Return [X, Y] of the center of cell containing provided text 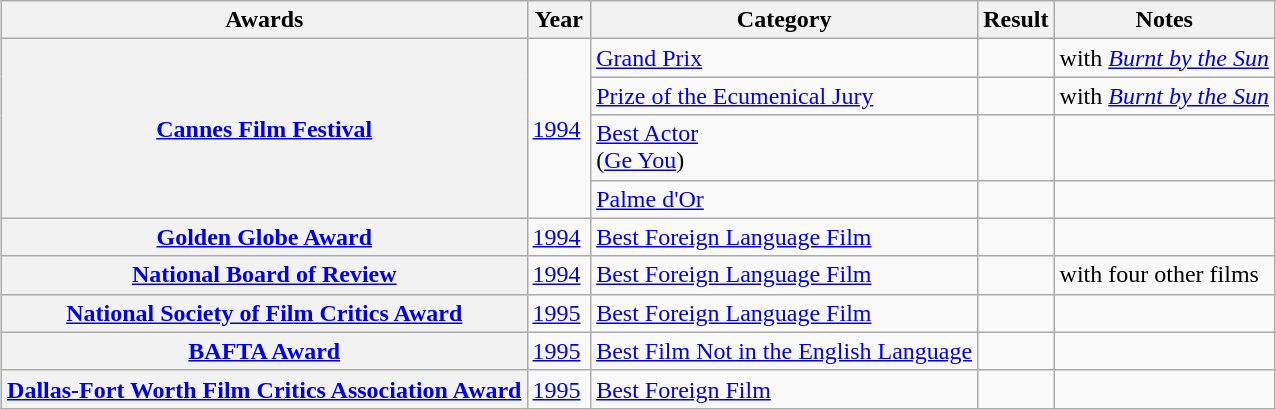
Best Actor(Ge You) [784, 148]
Dallas-Fort Worth Film Critics Association Award [264, 389]
National Society of Film Critics Award [264, 313]
Awards [264, 20]
with four other films [1164, 275]
BAFTA Award [264, 351]
Golden Globe Award [264, 237]
Grand Prix [784, 58]
Prize of the Ecumenical Jury [784, 96]
Notes [1164, 20]
Best Foreign Film [784, 389]
Palme d'Or [784, 199]
Cannes Film Festival [264, 128]
Year [559, 20]
Best Film Not in the English Language [784, 351]
Result [1016, 20]
National Board of Review [264, 275]
Category [784, 20]
